Locate the cell with the specified text and output its [X, Y] center coordinate. 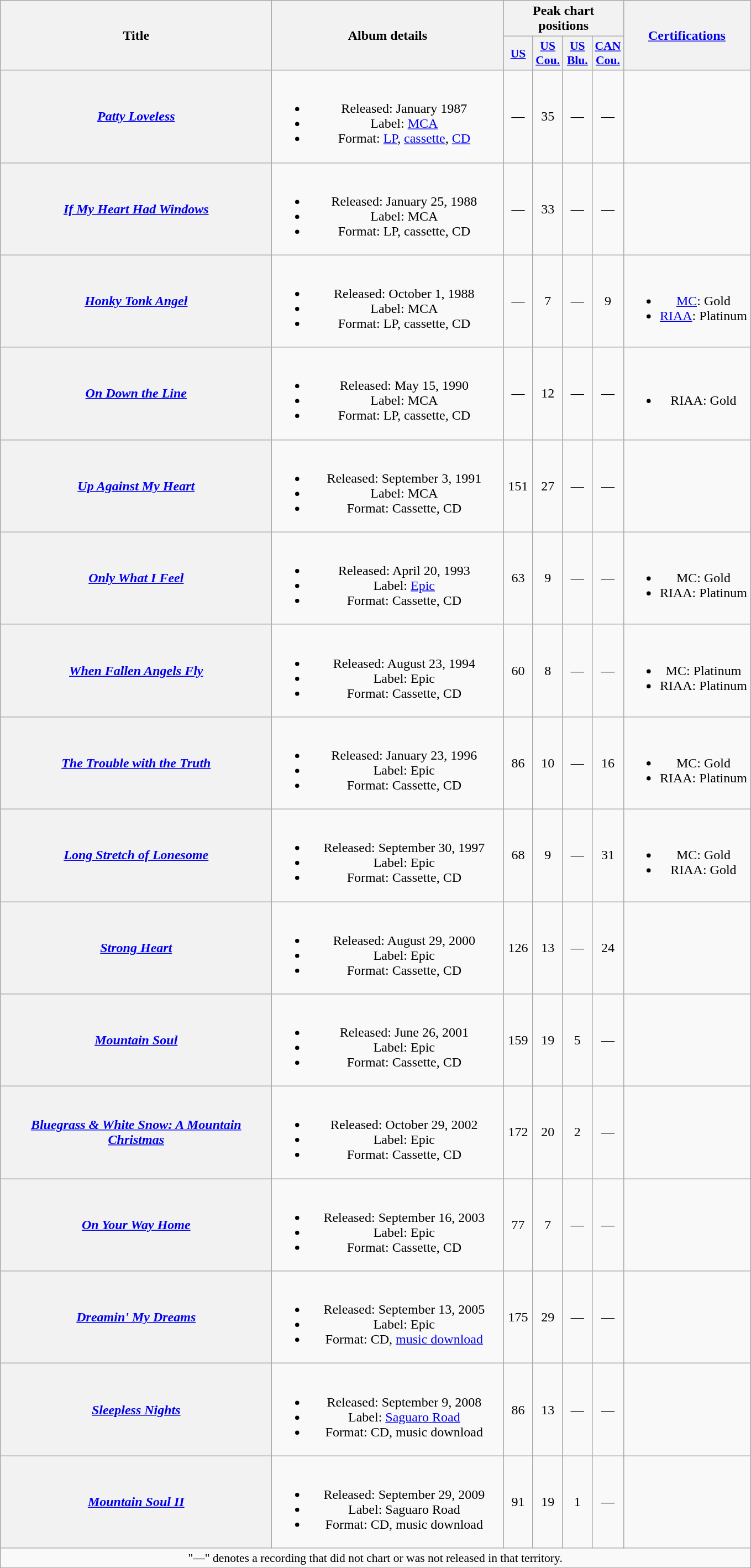
Released: May 15, 1990Label: MCAFormat: LP, cassette, CD [388, 394]
Released: April 20, 1993Label: EpicFormat: Cassette, CD [388, 578]
Honky Tonk Angel [136, 301]
5 [577, 1041]
Released: January 1987Label: MCAFormat: LP, cassette, CD [388, 116]
Mountain Soul II [136, 1502]
"—" denotes a recording that did not chart or was not released in that territory. [376, 1558]
77 [518, 1225]
27 [548, 485]
29 [548, 1317]
USBlu. [577, 53]
Only What I Feel [136, 578]
35 [548, 116]
Released: January 23, 1996Label: EpicFormat: Cassette, CD [388, 763]
60 [518, 670]
If My Heart Had Windows [136, 209]
12 [548, 394]
Title [136, 35]
Bluegrass & White Snow: A MountainChristmas [136, 1132]
Strong Heart [136, 948]
The Trouble with the Truth [136, 763]
Patty Loveless [136, 116]
126 [518, 948]
Released: June 26, 2001Label: EpicFormat: Cassette, CD [388, 1041]
172 [518, 1132]
CANCou. [608, 53]
On Down the Line [136, 394]
Sleepless Nights [136, 1410]
24 [608, 948]
On Your Way Home [136, 1225]
10 [548, 763]
Released: September 30, 1997Label: EpicFormat: Cassette, CD [388, 855]
MC: GoldRIAA: Gold [686, 855]
Released: August 23, 1994Label: EpicFormat: Cassette, CD [388, 670]
20 [548, 1132]
Mountain Soul [136, 1041]
Released: September 9, 2008Label: Saguaro RoadFormat: CD, music download [388, 1410]
91 [518, 1502]
Certifications [686, 35]
33 [548, 209]
Released: September 13, 2005Label: EpicFormat: CD, music download [388, 1317]
Dreamin' My Dreams [136, 1317]
Up Against My Heart [136, 485]
2 [577, 1132]
Long Stretch of Lonesome [136, 855]
Album details [388, 35]
Released: September 16, 2003Label: EpicFormat: Cassette, CD [388, 1225]
63 [518, 578]
68 [518, 855]
159 [518, 1041]
Released: September 3, 1991Label: MCAFormat: Cassette, CD [388, 485]
Released: October 1, 1988Label: MCAFormat: LP, cassette, CD [388, 301]
MC: PlatinumRIAA: Platinum [686, 670]
16 [608, 763]
31 [608, 855]
Released: October 29, 2002Label: EpicFormat: Cassette, CD [388, 1132]
RIAA: Gold [686, 394]
Peak chart positions [564, 19]
Released: August 29, 2000Label: EpicFormat: Cassette, CD [388, 948]
8 [548, 670]
1 [577, 1502]
US [518, 53]
When Fallen Angels Fly [136, 670]
175 [518, 1317]
USCou. [548, 53]
151 [518, 485]
Released: January 25, 1988Label: MCAFormat: LP, cassette, CD [388, 209]
Released: September 29, 2009Label: Saguaro RoadFormat: CD, music download [388, 1502]
